From the cell containing the given text, extract its center point as [X, Y] coordinate. 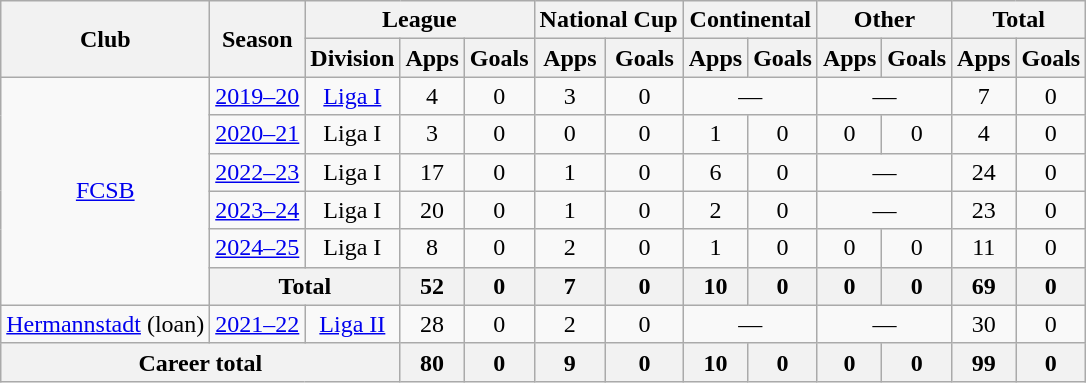
80 [432, 362]
8 [432, 248]
Club [106, 39]
Season [258, 39]
Other [884, 20]
23 [984, 210]
28 [432, 324]
24 [984, 172]
Division [352, 58]
FCSB [106, 191]
2021–22 [258, 324]
69 [984, 286]
National Cup [608, 20]
20 [432, 210]
30 [984, 324]
52 [432, 286]
99 [984, 362]
2022–23 [258, 172]
17 [432, 172]
2020–21 [258, 134]
11 [984, 248]
6 [715, 172]
Career total [200, 362]
2019–20 [258, 96]
Liga II [352, 324]
2023–24 [258, 210]
2024–25 [258, 248]
9 [570, 362]
Continental [750, 20]
Hermannstadt (loan) [106, 324]
League [420, 20]
